Locate the cell with the specified text and output its [x, y] center coordinate. 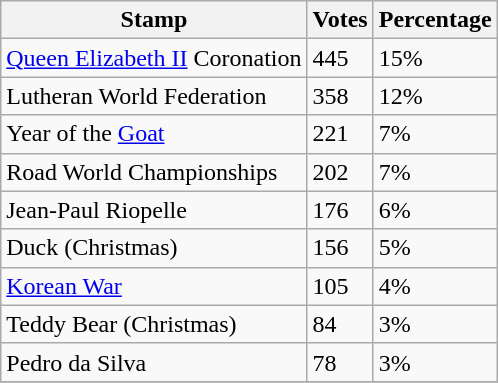
15% [435, 58]
Percentage [435, 20]
202 [340, 172]
Queen Elizabeth II Coronation [154, 58]
6% [435, 210]
12% [435, 96]
105 [340, 286]
Stamp [154, 20]
445 [340, 58]
Votes [340, 20]
Duck (Christmas) [154, 248]
358 [340, 96]
Korean War [154, 286]
Road World Championships [154, 172]
156 [340, 248]
5% [435, 248]
Year of the Goat [154, 134]
Lutheran World Federation [154, 96]
176 [340, 210]
78 [340, 362]
Teddy Bear (Christmas) [154, 324]
221 [340, 134]
84 [340, 324]
4% [435, 286]
Jean-Paul Riopelle [154, 210]
Pedro da Silva [154, 362]
